Detect which cell encompasses the target text, then output its [X, Y] center coordinate. 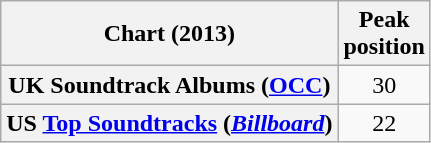
30 [384, 85]
Peakposition [384, 34]
US Top Soundtracks (Billboard) [170, 123]
UK Soundtrack Albums (OCC) [170, 85]
22 [384, 123]
Chart (2013) [170, 34]
